Scan for the cell matching the given text and deliver its (X, Y) coordinate at center. 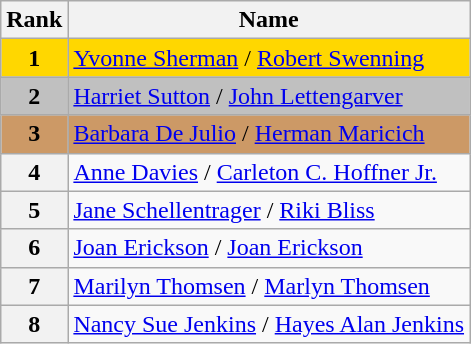
Rank (34, 20)
Joan Erickson / Joan Erickson (269, 248)
2 (34, 96)
8 (34, 324)
6 (34, 248)
Marilyn Thomsen / Marlyn Thomsen (269, 286)
3 (34, 134)
4 (34, 172)
1 (34, 58)
Nancy Sue Jenkins / Hayes Alan Jenkins (269, 324)
Name (269, 20)
7 (34, 286)
Barbara De Julio / Herman Maricich (269, 134)
Anne Davies / Carleton C. Hoffner Jr. (269, 172)
Yvonne Sherman / Robert Swenning (269, 58)
Jane Schellentrager / Riki Bliss (269, 210)
5 (34, 210)
Harriet Sutton / John Lettengarver (269, 96)
